Output the (X, Y) coordinate of the center of the cell containing the given text.  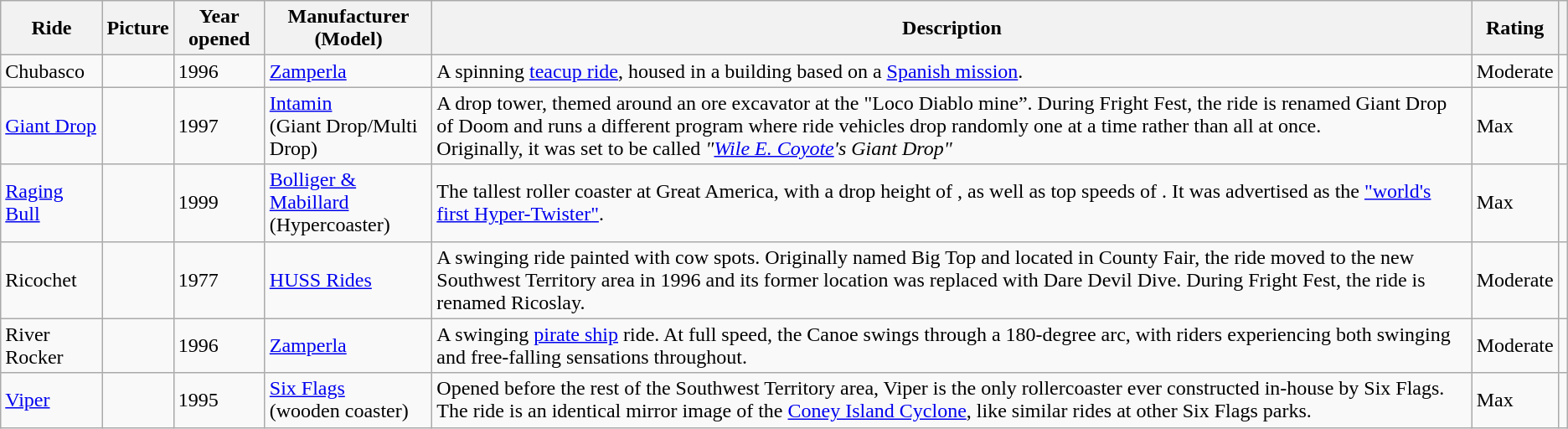
A spinning teacup ride, housed in a building based on a Spanish mission. (952, 71)
Description (952, 28)
Bolliger & Mabillard (Hypercoaster) (348, 203)
HUSS Rides (348, 280)
Ricochet (52, 280)
Rating (1514, 28)
Chubasco (52, 71)
Six Flags (wooden coaster) (348, 401)
Giant Drop (52, 126)
Ride (52, 28)
Raging Bull (52, 203)
1995 (219, 401)
Viper (52, 401)
River Rocker (52, 345)
1977 (219, 280)
1997 (219, 126)
Manufacturer(Model) (348, 28)
Picture (137, 28)
Intamin (Giant Drop/Multi Drop) (348, 126)
Year opened (219, 28)
1999 (219, 203)
